For the text-containing cell, return its midpoint in (x, y) coordinate format. 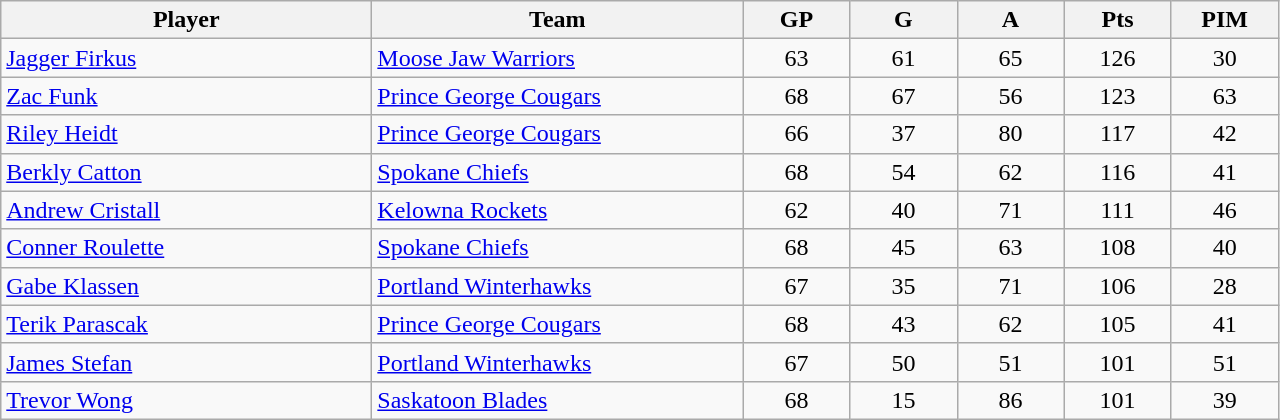
15 (904, 400)
Jagger Firkus (186, 58)
Conner Roulette (186, 248)
Berkly Catton (186, 172)
Andrew Cristall (186, 210)
28 (1224, 286)
106 (1118, 286)
GP (796, 20)
Gabe Klassen (186, 286)
Kelowna Rockets (558, 210)
PIM (1224, 20)
39 (1224, 400)
37 (904, 134)
65 (1010, 58)
46 (1224, 210)
111 (1118, 210)
105 (1118, 324)
126 (1118, 58)
86 (1010, 400)
A (1010, 20)
Riley Heidt (186, 134)
50 (904, 362)
Zac Funk (186, 96)
61 (904, 58)
45 (904, 248)
Player (186, 20)
Terik Parascak (186, 324)
80 (1010, 134)
G (904, 20)
54 (904, 172)
Pts (1118, 20)
Moose Jaw Warriors (558, 58)
35 (904, 286)
43 (904, 324)
Team (558, 20)
123 (1118, 96)
42 (1224, 134)
66 (796, 134)
56 (1010, 96)
30 (1224, 58)
Saskatoon Blades (558, 400)
116 (1118, 172)
Trevor Wong (186, 400)
108 (1118, 248)
117 (1118, 134)
James Stefan (186, 362)
